Return (x, y) of the center of cell containing provided text 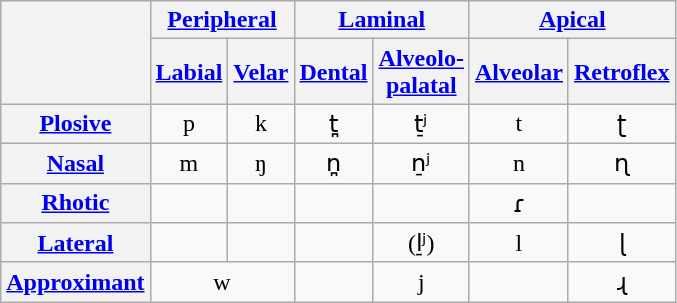
n̠ʲ (421, 163)
n (518, 163)
Retroflex (622, 72)
ɻ (622, 282)
Alveolo-palatal (421, 72)
Approximant (76, 282)
t̪ (334, 124)
n̪ (334, 163)
ɾ (518, 203)
Velar (261, 72)
j (421, 282)
Apical (572, 20)
w (222, 282)
ŋ (261, 163)
t̠ʲ (421, 124)
Labial (189, 72)
l (518, 243)
Peripheral (222, 20)
Laminal (382, 20)
Plosive (76, 124)
ʈ (622, 124)
ɳ (622, 163)
(l̠ʲ) (421, 243)
t (518, 124)
Alveolar (518, 72)
Rhotic (76, 203)
k (261, 124)
Dental (334, 72)
Nasal (76, 163)
p (189, 124)
Lateral (76, 243)
ɭ (622, 243)
m (189, 163)
